Locate the cell with the specified text and output its (X, Y) center coordinate. 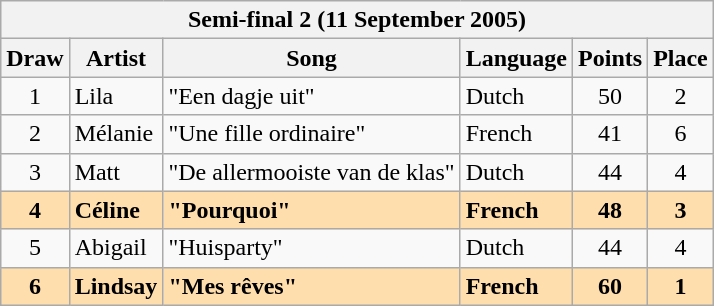
Lindsay (116, 286)
48 (610, 210)
Place (681, 58)
Points (610, 58)
"Pourquoi" (312, 210)
Draw (35, 58)
Abigail (116, 248)
Language (516, 58)
60 (610, 286)
50 (610, 96)
Artist (116, 58)
"Een dagje uit" (312, 96)
Matt (116, 172)
"Mes rêves" (312, 286)
Song (312, 58)
Céline (116, 210)
41 (610, 134)
Mélanie (116, 134)
"De allermooiste van de klas" (312, 172)
5 (35, 248)
Semi-final 2 (11 September 2005) (358, 20)
Lila (116, 96)
"Une fille ordinaire" (312, 134)
"Huisparty" (312, 248)
